Locate the cell with the specified text and output its [x, y] center coordinate. 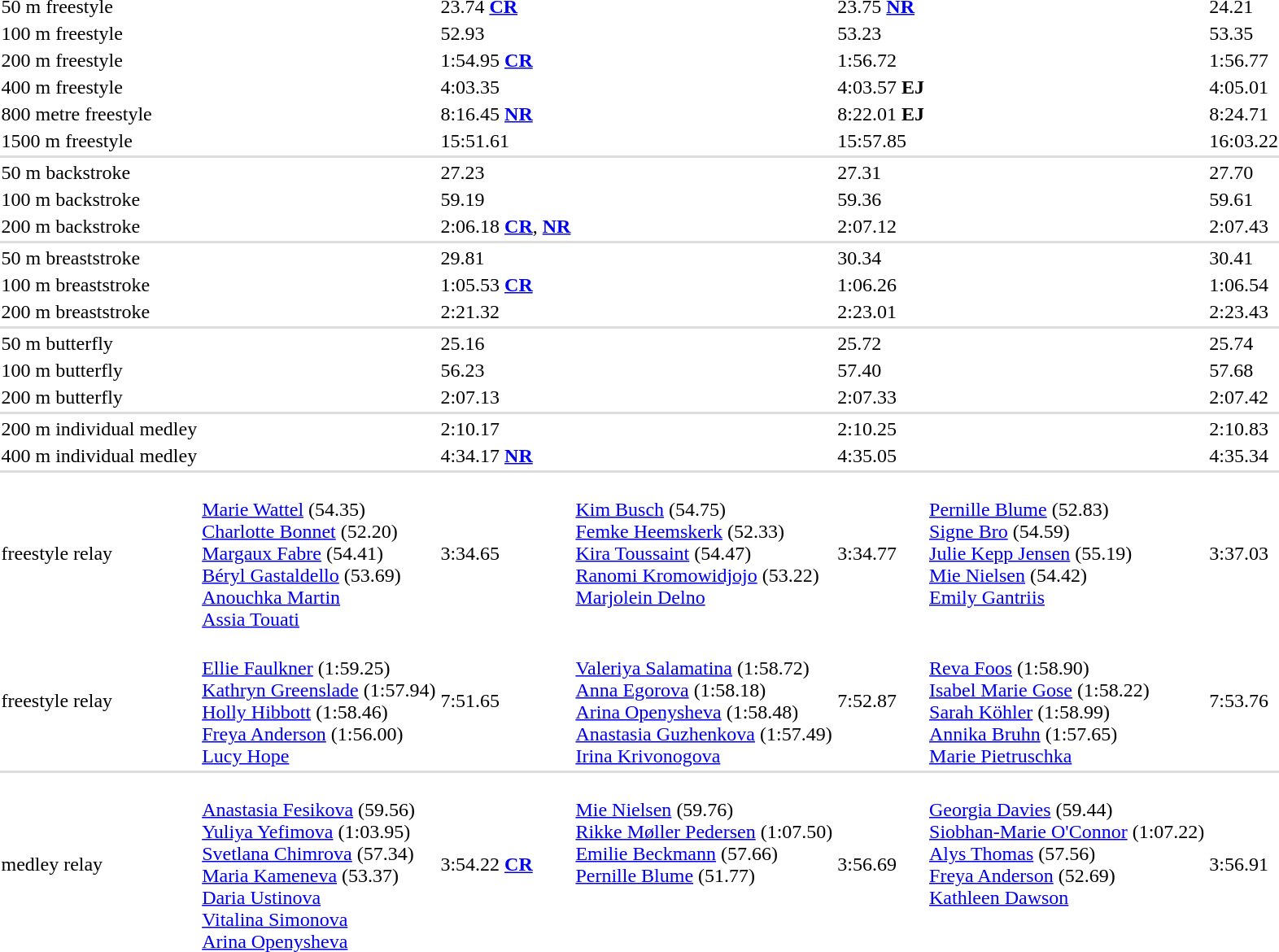
2:07.13 [506, 397]
3:34.65 [506, 553]
2:10.25 [881, 429]
4:03.35 [506, 87]
200 m backstroke [99, 226]
2:21.32 [506, 312]
52.93 [506, 33]
7:52.87 [881, 701]
100 m breaststroke [99, 285]
8:16.45 NR [506, 114]
2:10.17 [506, 429]
59.36 [881, 199]
2:07.33 [881, 397]
4:03.57 EJ [881, 87]
25.72 [881, 343]
15:51.61 [506, 141]
2:23.01 [881, 312]
56.23 [506, 370]
4:34.17 NR [506, 456]
800 metre freestyle [99, 114]
1:06.26 [881, 285]
2:06.18 CR, NR [506, 226]
100 m butterfly [99, 370]
Ellie Faulkner (1:59.25)Kathryn Greenslade (1:57.94)Holly Hibbott (1:58.46)Freya Anderson (1:56.00)Lucy Hope [319, 701]
50 m backstroke [99, 172]
1:54.95 CR [506, 60]
53.23 [881, 33]
Kim Busch (54.75)Femke Heemskerk (52.33)Kira Toussaint (54.47)Ranomi Kromowidjojo (53.22)Marjolein Delno [705, 553]
27.31 [881, 172]
1:05.53 CR [506, 285]
29.81 [506, 258]
59.19 [506, 199]
200 m individual medley [99, 429]
3:34.77 [881, 553]
1:56.72 [881, 60]
Marie Wattel (54.35)Charlotte Bonnet (52.20)Margaux Fabre (54.41)Béryl Gastaldello (53.69)Anouchka MartinAssia Touati [319, 553]
1500 m freestyle [99, 141]
4:35.05 [881, 456]
Pernille Blume (52.83)Signe Bro (54.59)Julie Kepp Jensen (55.19)Mie Nielsen (54.42)Emily Gantriis [1067, 553]
50 m breaststroke [99, 258]
27.23 [506, 172]
200 m breaststroke [99, 312]
Reva Foos (1:58.90)Isabel Marie Gose (1:58.22)Sarah Köhler (1:58.99)Annika Bruhn (1:57.65)Marie Pietruschka [1067, 701]
100 m freestyle [99, 33]
400 m freestyle [99, 87]
25.16 [506, 343]
7:51.65 [506, 701]
100 m backstroke [99, 199]
30.34 [881, 258]
200 m butterfly [99, 397]
Valeriya Salamatina (1:58.72)Anna Egorova (1:58.18)Arina Openysheva (1:58.48)Anastasia Guzhenkova (1:57.49)Irina Krivonogova [705, 701]
8:22.01 EJ [881, 114]
15:57.85 [881, 141]
400 m individual medley [99, 456]
200 m freestyle [99, 60]
57.40 [881, 370]
2:07.12 [881, 226]
50 m butterfly [99, 343]
